Pinpoint the cell where the given text exists, returning its (x, y) midpoint coordinate. 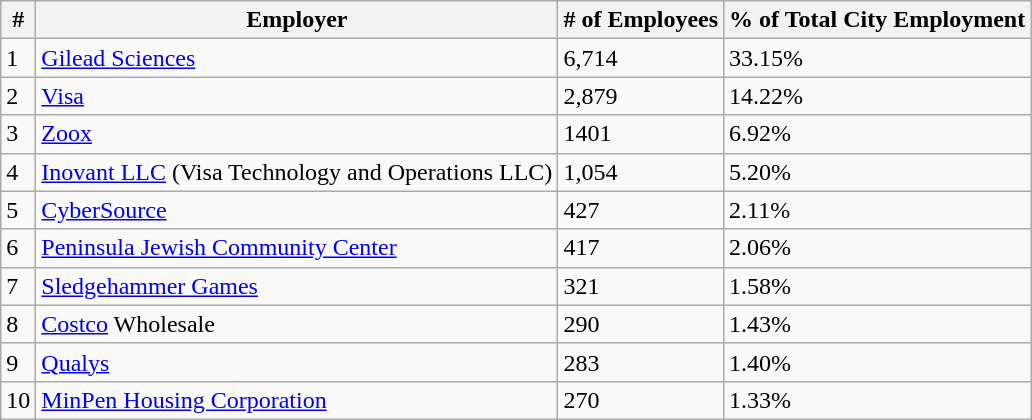
5 (18, 210)
9 (18, 362)
1,054 (641, 172)
283 (641, 362)
CyberSource (297, 210)
Zoox (297, 134)
4 (18, 172)
1401 (641, 134)
427 (641, 210)
1.40% (878, 362)
321 (641, 286)
5.20% (878, 172)
6 (18, 248)
2.06% (878, 248)
1.43% (878, 324)
Sledgehammer Games (297, 286)
% of Total City Employment (878, 20)
Inovant LLC (Visa Technology and Operations LLC) (297, 172)
Employer (297, 20)
# (18, 20)
270 (641, 400)
33.15% (878, 58)
2.11% (878, 210)
Visa (297, 96)
Costco Wholesale (297, 324)
2 (18, 96)
290 (641, 324)
3 (18, 134)
6.92% (878, 134)
MinPen Housing Corporation (297, 400)
8 (18, 324)
Peninsula Jewish Community Center (297, 248)
1.33% (878, 400)
14.22% (878, 96)
10 (18, 400)
Gilead Sciences (297, 58)
417 (641, 248)
7 (18, 286)
6,714 (641, 58)
1 (18, 58)
# of Employees (641, 20)
1.58% (878, 286)
2,879 (641, 96)
Qualys (297, 362)
